Pinpoint the cell where the given text exists, returning its (X, Y) midpoint coordinate. 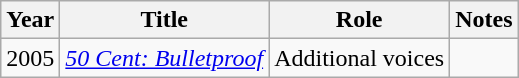
Year (30, 20)
Role (360, 20)
Notes (484, 20)
Title (164, 20)
Additional voices (360, 58)
2005 (30, 58)
50 Cent: Bulletproof (164, 58)
